Return (X, Y) of the center of cell containing provided text 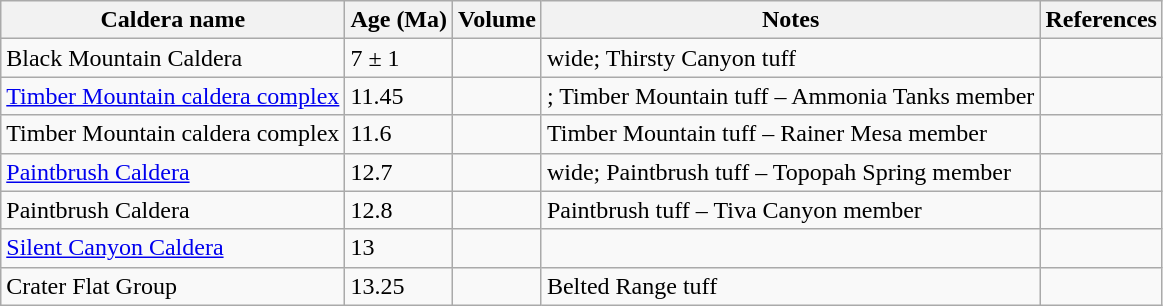
7 ± 1 (399, 58)
12.8 (399, 210)
12.7 (399, 172)
Paintbrush tuff – Tiva Canyon member (790, 210)
Crater Flat Group (173, 286)
11.45 (399, 96)
Timber Mountain tuff – Rainer Mesa member (790, 134)
13.25 (399, 286)
Black Mountain Caldera (173, 58)
; Timber Mountain tuff – Ammonia Tanks member (790, 96)
Belted Range tuff (790, 286)
References (1102, 20)
Notes (790, 20)
wide; Paintbrush tuff – Topopah Spring member (790, 172)
Volume (498, 20)
Caldera name (173, 20)
wide; Thirsty Canyon tuff (790, 58)
Silent Canyon Caldera (173, 248)
11.6 (399, 134)
13 (399, 248)
Age (Ma) (399, 20)
